Identify which cell holds the provided text, then report its [X, Y] central coordinate. 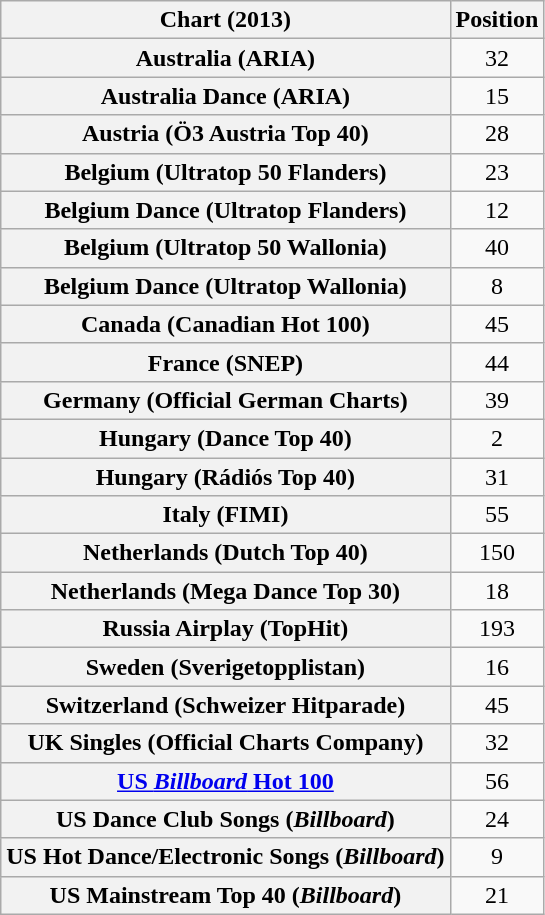
Canada (Canadian Hot 100) [226, 324]
12 [497, 210]
15 [497, 96]
Position [497, 20]
24 [497, 819]
UK Singles (Official Charts Company) [226, 743]
18 [497, 591]
21 [497, 895]
Italy (FIMI) [226, 515]
55 [497, 515]
US Billboard Hot 100 [226, 781]
Switzerland (Schweizer Hitparade) [226, 705]
28 [497, 134]
France (SNEP) [226, 362]
Hungary (Rádiós Top 40) [226, 477]
Chart (2013) [226, 20]
56 [497, 781]
Sweden (Sverigetopplistan) [226, 667]
44 [497, 362]
Netherlands (Mega Dance Top 30) [226, 591]
Russia Airplay (TopHit) [226, 629]
Belgium Dance (Ultratop Wallonia) [226, 286]
Netherlands (Dutch Top 40) [226, 553]
Australia (ARIA) [226, 58]
40 [497, 248]
2 [497, 438]
16 [497, 667]
23 [497, 172]
31 [497, 477]
Belgium Dance (Ultratop Flanders) [226, 210]
Belgium (Ultratop 50 Wallonia) [226, 248]
193 [497, 629]
US Hot Dance/Electronic Songs (Billboard) [226, 857]
US Dance Club Songs (Billboard) [226, 819]
150 [497, 553]
Austria (Ö3 Austria Top 40) [226, 134]
Germany (Official German Charts) [226, 400]
US Mainstream Top 40 (Billboard) [226, 895]
Hungary (Dance Top 40) [226, 438]
8 [497, 286]
Australia Dance (ARIA) [226, 96]
9 [497, 857]
Belgium (Ultratop 50 Flanders) [226, 172]
39 [497, 400]
